Detect which cell encompasses the target text, then output its [X, Y] center coordinate. 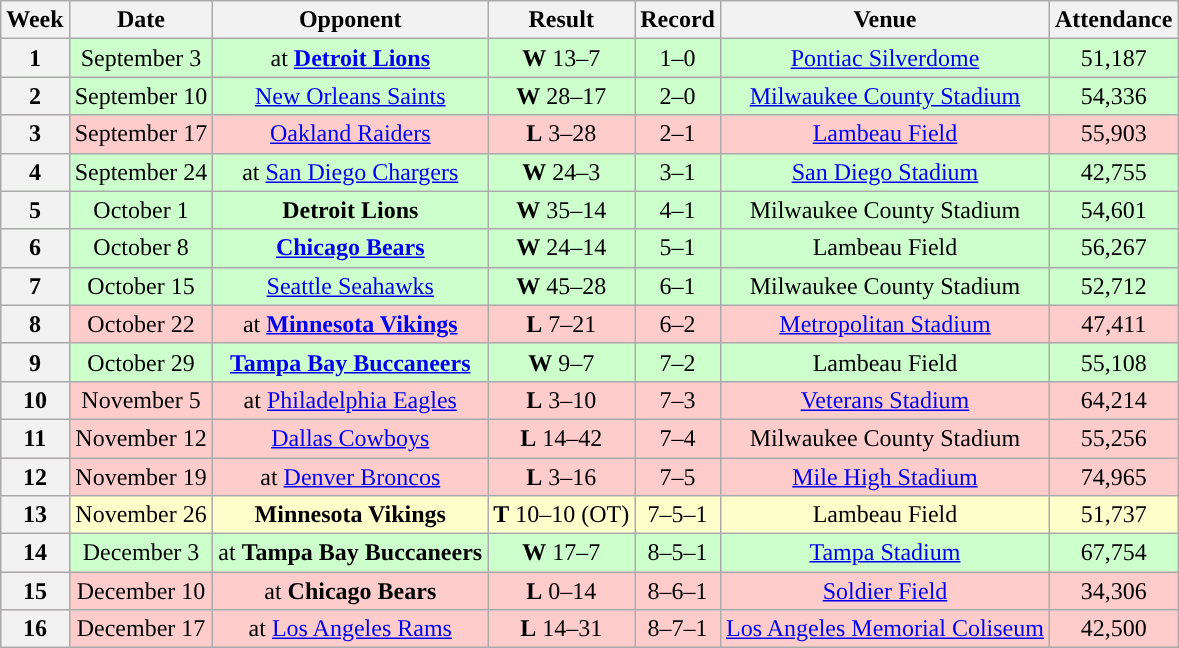
51,737 [1113, 515]
5–1 [678, 248]
8–5–1 [678, 553]
Attendance [1113, 20]
L 7–21 [562, 324]
Veterans Stadium [884, 400]
1 [35, 58]
Pontiac Silverdome [884, 58]
34,306 [1113, 591]
4–1 [678, 210]
54,601 [1113, 210]
November 26 [141, 515]
New Orleans Saints [350, 96]
Metropolitan Stadium [884, 324]
Chicago Bears [350, 248]
October 1 [141, 210]
5 [35, 210]
47,411 [1113, 324]
55,903 [1113, 134]
W 24–14 [562, 248]
2–1 [678, 134]
7 [35, 286]
Los Angeles Memorial Coliseum [884, 629]
Mile High Stadium [884, 477]
December 10 [141, 591]
at Minnesota Vikings [350, 324]
7–3 [678, 400]
at San Diego Chargers [350, 172]
3 [35, 134]
14 [35, 553]
Week [35, 20]
11 [35, 438]
54,336 [1113, 96]
Seattle Seahawks [350, 286]
2 [35, 96]
W 24–3 [562, 172]
9 [35, 362]
Minnesota Vikings [350, 515]
October 22 [141, 324]
Detroit Lions [350, 210]
W 13–7 [562, 58]
15 [35, 591]
13 [35, 515]
November 12 [141, 438]
W 28–17 [562, 96]
56,267 [1113, 248]
L 14–31 [562, 629]
Dallas Cowboys [350, 438]
at Los Angeles Rams [350, 629]
W 17–7 [562, 553]
San Diego Stadium [884, 172]
L 14–42 [562, 438]
6–2 [678, 324]
55,256 [1113, 438]
10 [35, 400]
8–7–1 [678, 629]
42,500 [1113, 629]
Soldier Field [884, 591]
51,187 [1113, 58]
L 0–14 [562, 591]
Tampa Stadium [884, 553]
55,108 [1113, 362]
Opponent [350, 20]
September 10 [141, 96]
Oakland Raiders [350, 134]
16 [35, 629]
6 [35, 248]
52,712 [1113, 286]
at Philadelphia Eagles [350, 400]
Tampa Bay Buccaneers [350, 362]
74,965 [1113, 477]
Date [141, 20]
December 3 [141, 553]
at Chicago Bears [350, 591]
7–5 [678, 477]
L 3–10 [562, 400]
December 17 [141, 629]
September 3 [141, 58]
64,214 [1113, 400]
1–0 [678, 58]
October 29 [141, 362]
T 10–10 (OT) [562, 515]
Record [678, 20]
Result [562, 20]
November 5 [141, 400]
L 3–16 [562, 477]
W 9–7 [562, 362]
at Denver Broncos [350, 477]
8 [35, 324]
W 45–28 [562, 286]
September 24 [141, 172]
4 [35, 172]
L 3–28 [562, 134]
at Tampa Bay Buccaneers [350, 553]
12 [35, 477]
Venue [884, 20]
2–0 [678, 96]
8–6–1 [678, 591]
7–2 [678, 362]
October 8 [141, 248]
September 17 [141, 134]
at Detroit Lions [350, 58]
November 19 [141, 477]
67,754 [1113, 553]
W 35–14 [562, 210]
7–5–1 [678, 515]
6–1 [678, 286]
3–1 [678, 172]
7–4 [678, 438]
42,755 [1113, 172]
October 15 [141, 286]
